Identify which cell holds the provided text, then report its (X, Y) central coordinate. 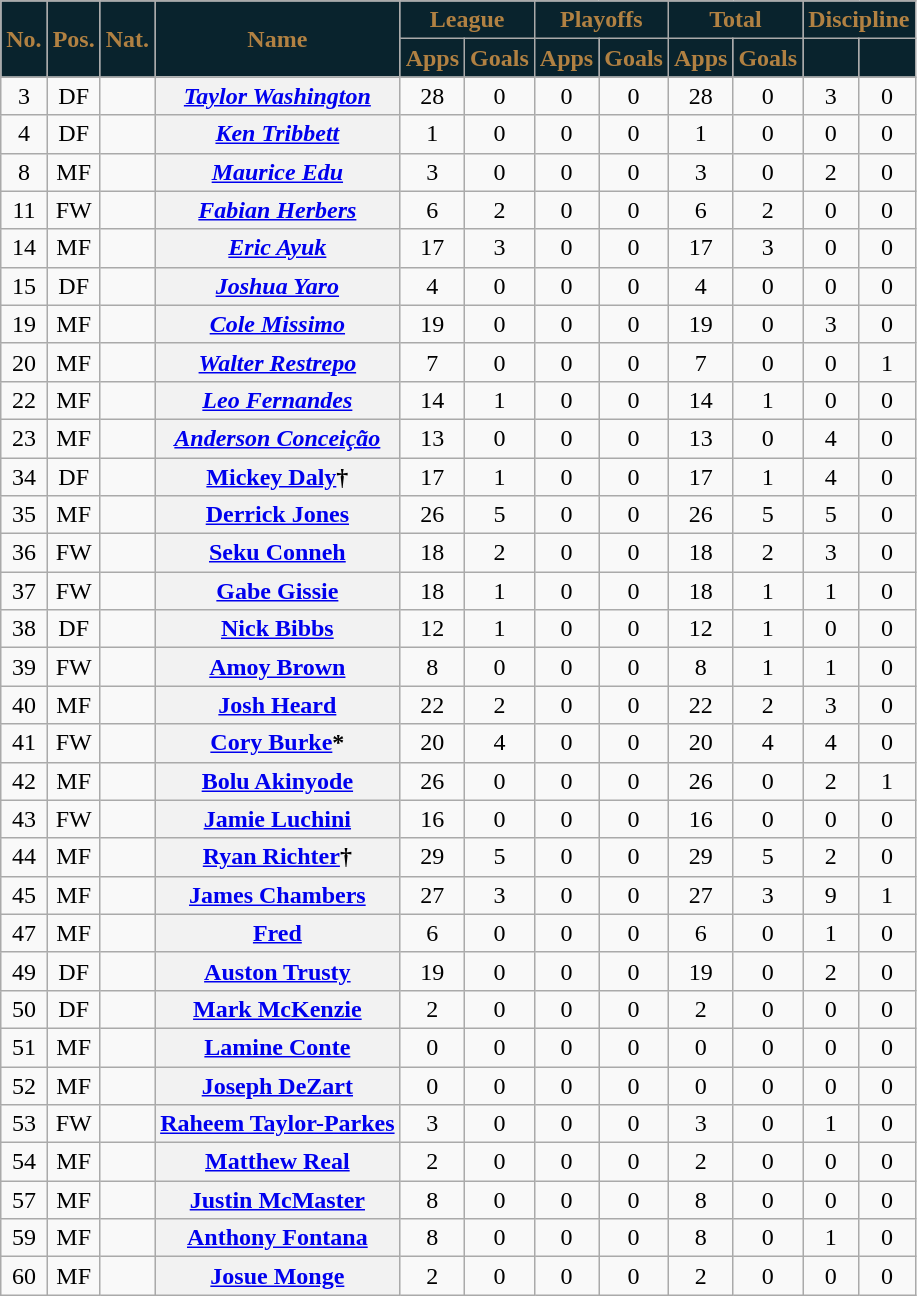
59 (24, 1238)
49 (24, 971)
Leo Fernandes (278, 400)
Name (278, 39)
Maurice Edu (278, 172)
Josue Monge (278, 1276)
45 (24, 895)
Nat. (127, 39)
Matthew Real (278, 1162)
Mark McKenzie (278, 1009)
Amoy Brown (278, 667)
37 (24, 591)
Eric Ayuk (278, 248)
Nick Bibbs (278, 629)
Mickey Daly† (278, 477)
35 (24, 515)
Derrick Jones (278, 515)
34 (24, 477)
Cole Missimo (278, 324)
11 (24, 210)
Josh Heard (278, 705)
36 (24, 553)
Ryan Richter† (278, 857)
Seku Conneh (278, 553)
41 (24, 743)
52 (24, 1085)
47 (24, 933)
40 (24, 705)
League (467, 20)
Bolu Akinyode (278, 781)
Gabe Gissie (278, 591)
54 (24, 1162)
Playoffs (601, 20)
60 (24, 1276)
Cory Burke* (278, 743)
9 (831, 895)
39 (24, 667)
Jamie Luchini (278, 819)
50 (24, 1009)
43 (24, 819)
Total (735, 20)
42 (24, 781)
51 (24, 1047)
57 (24, 1200)
Discipline (859, 20)
Ken Tribbett (278, 134)
15 (24, 286)
44 (24, 857)
Justin McMaster (278, 1200)
38 (24, 629)
Fabian Herbers (278, 210)
Fred (278, 933)
Taylor Washington (278, 96)
James Chambers (278, 895)
Pos. (74, 39)
53 (24, 1124)
Auston Trusty (278, 971)
Joseph DeZart (278, 1085)
Walter Restrepo (278, 362)
Anderson Conceição (278, 438)
23 (24, 438)
Lamine Conte (278, 1047)
Joshua Yaro (278, 286)
No. (24, 39)
Raheem Taylor-Parkes (278, 1124)
Anthony Fontana (278, 1238)
